Find where the given text appears and provide that cell's center as (X, Y) coordinate. 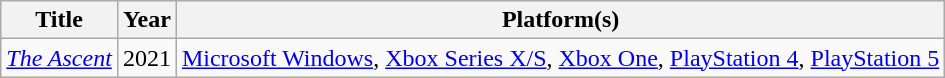
Title (60, 20)
2021 (146, 58)
Microsoft Windows, Xbox Series X/S, Xbox One, PlayStation 4, PlayStation 5 (560, 58)
Platform(s) (560, 20)
Year (146, 20)
The Ascent (60, 58)
